Determine the (X, Y) coordinate at the center of the cell enclosing the given text.  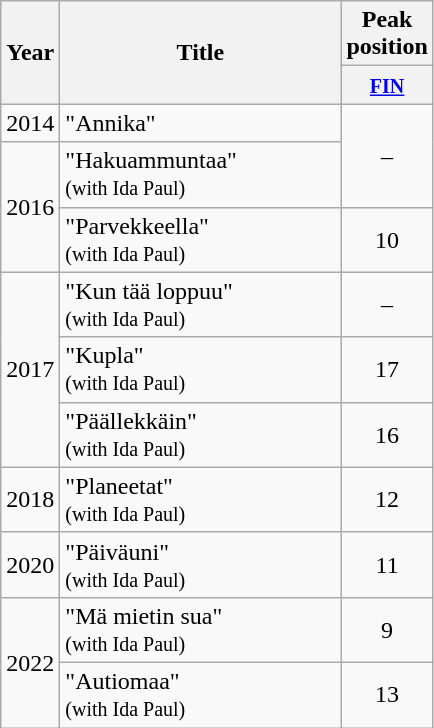
13 (387, 694)
2014 (30, 123)
"Päällekkäin" (with Ida Paul) (200, 434)
Year (30, 52)
"Parvekkeella" (with Ida Paul) (200, 240)
"Mä mietin sua" (with Ida Paul) (200, 630)
"Planeetat" (with Ida Paul) (200, 500)
12 (387, 500)
2017 (30, 370)
"Autiomaa" (with Ida Paul) (200, 694)
Title (200, 52)
Peak position (387, 34)
"Hakuammuntaa" (with Ida Paul) (200, 174)
"Kun tää loppuu" (with Ida Paul) (200, 304)
9 (387, 630)
11 (387, 564)
2018 (30, 500)
10 (387, 240)
"Annika" (200, 123)
"Kupla" (with Ida Paul) (200, 370)
"Päiväuni" (with Ida Paul) (200, 564)
16 (387, 434)
2016 (30, 207)
17 (387, 370)
2020 (30, 564)
2022 (30, 662)
FIN (387, 85)
